Return (x, y) of the center of cell containing provided text 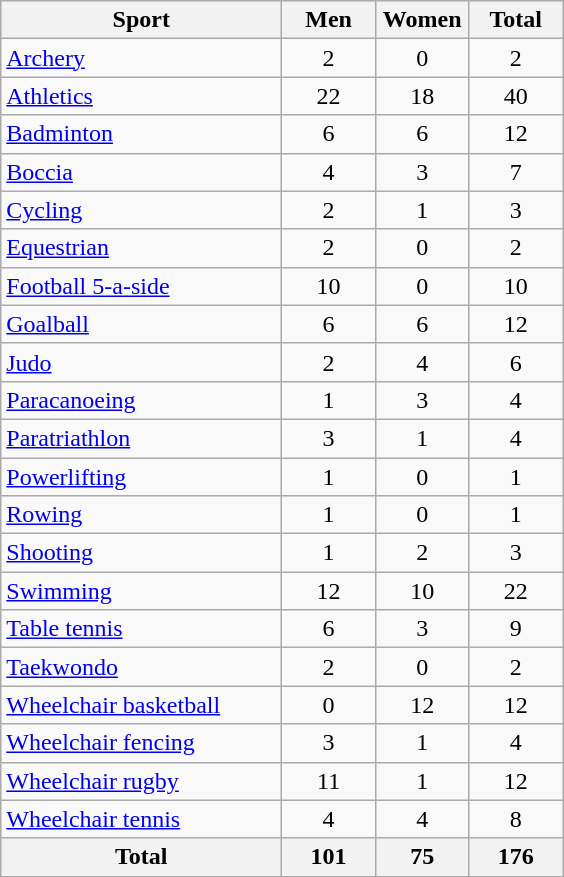
Wheelchair fencing (142, 743)
Sport (142, 20)
Shooting (142, 553)
Paratriathlon (142, 438)
Rowing (142, 515)
Judo (142, 362)
40 (516, 96)
Taekwondo (142, 667)
Wheelchair tennis (142, 819)
Badminton (142, 134)
18 (422, 96)
Athletics (142, 96)
11 (329, 781)
75 (422, 857)
Men (329, 20)
176 (516, 857)
9 (516, 629)
Cycling (142, 210)
Boccia (142, 172)
Table tennis (142, 629)
101 (329, 857)
Swimming (142, 591)
Wheelchair rugby (142, 781)
Football 5-a-side (142, 286)
Goalball (142, 324)
Equestrian (142, 248)
8 (516, 819)
Archery (142, 58)
Paracanoeing (142, 400)
Powerlifting (142, 477)
Wheelchair basketball (142, 705)
7 (516, 172)
Women (422, 20)
